Determine the [X, Y] coordinate at the center of the cell enclosing the given text.  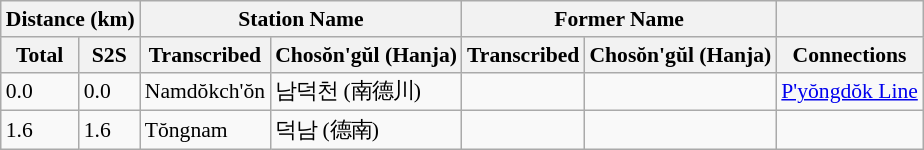
Station Name [301, 19]
덕남 (德南) [366, 130]
Tŏngnam [205, 130]
S2S [110, 55]
Connections [850, 55]
Total [40, 55]
남덕천 (南德川) [366, 92]
P'yŏngdŏk Line [850, 92]
Namdŏkch'ŏn [205, 92]
Former Name [619, 19]
Distance (km) [70, 19]
